Locate the cell with the specified text and output its [x, y] center coordinate. 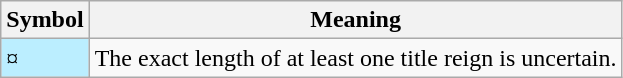
The exact length of at least one title reign is uncertain. [356, 58]
Meaning [356, 20]
Symbol [45, 20]
¤ [45, 58]
